Scan for the cell matching the given text and deliver its (x, y) coordinate at center. 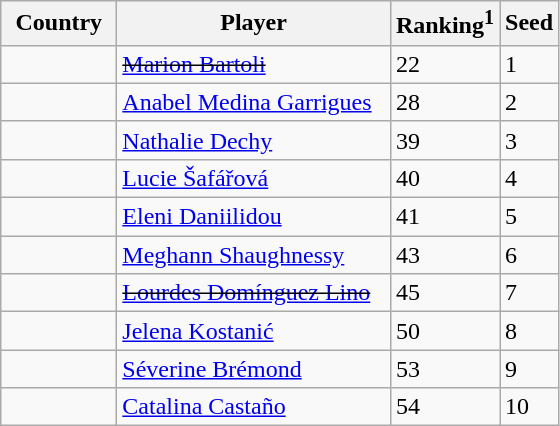
7 (530, 293)
Marion Bartoli (254, 64)
28 (444, 102)
5 (530, 217)
Ranking1 (444, 24)
4 (530, 178)
45 (444, 293)
Jelena Kostanić (254, 331)
6 (530, 255)
1 (530, 64)
Séverine Brémond (254, 369)
40 (444, 178)
Country (59, 24)
Seed (530, 24)
54 (444, 407)
Eleni Daniilidou (254, 217)
Player (254, 24)
2 (530, 102)
Nathalie Dechy (254, 140)
39 (444, 140)
41 (444, 217)
53 (444, 369)
Lucie Šafářová (254, 178)
22 (444, 64)
Lourdes Domínguez Lino (254, 293)
10 (530, 407)
9 (530, 369)
Anabel Medina Garrigues (254, 102)
50 (444, 331)
43 (444, 255)
Catalina Castaño (254, 407)
3 (530, 140)
Meghann Shaughnessy (254, 255)
8 (530, 331)
